Detect which cell encompasses the target text, then output its (x, y) center coordinate. 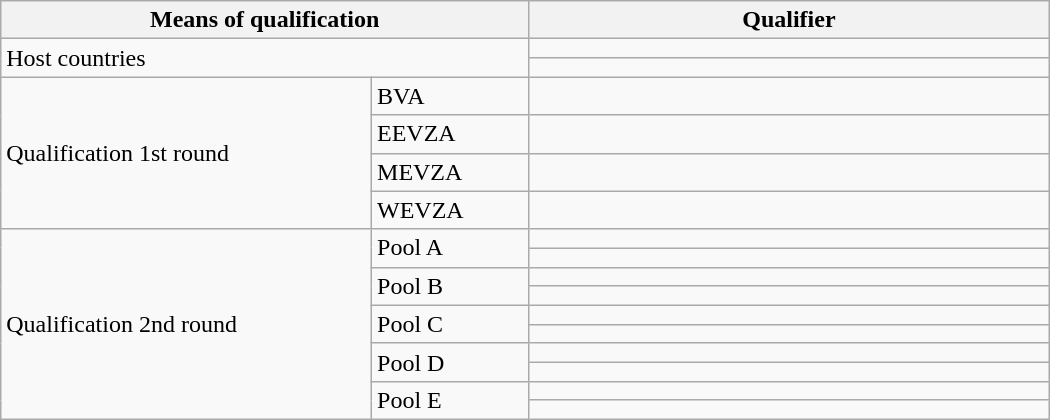
BVA (450, 96)
Qualifier (790, 20)
Pool B (450, 286)
Qualification 1st round (186, 153)
Qualification 2nd round (186, 324)
WEVZA (450, 210)
Pool D (450, 362)
Host countries (265, 58)
MEVZA (450, 172)
Means of qualification (265, 20)
Pool E (450, 400)
EEVZA (450, 134)
Pool A (450, 248)
Pool C (450, 324)
